From the cell containing the given text, extract its center point as [X, Y] coordinate. 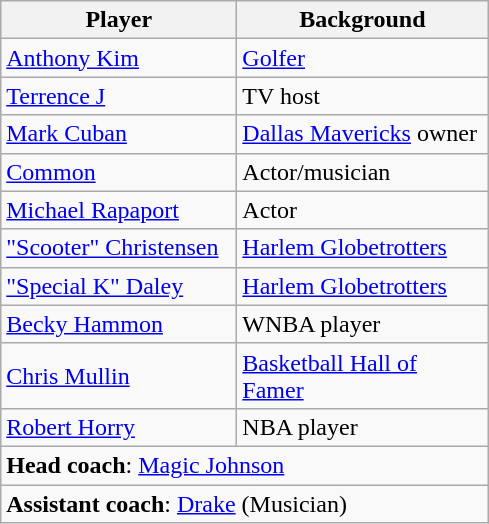
Michael Rapaport [119, 210]
Assistant coach: Drake (Musician) [244, 503]
Terrence J [119, 96]
Actor [362, 210]
Head coach: Magic Johnson [244, 465]
TV host [362, 96]
Actor/musician [362, 172]
Becky Hammon [119, 324]
Mark Cuban [119, 134]
Robert Horry [119, 427]
Chris Mullin [119, 376]
"Scooter" Christensen [119, 248]
Common [119, 172]
"Special K" Daley [119, 286]
Dallas Mavericks owner [362, 134]
Background [362, 20]
Player [119, 20]
NBA player [362, 427]
Golfer [362, 58]
Basketball Hall of Famer [362, 376]
Anthony Kim [119, 58]
WNBA player [362, 324]
